For the text-containing cell, return its midpoint in (X, Y) coordinate format. 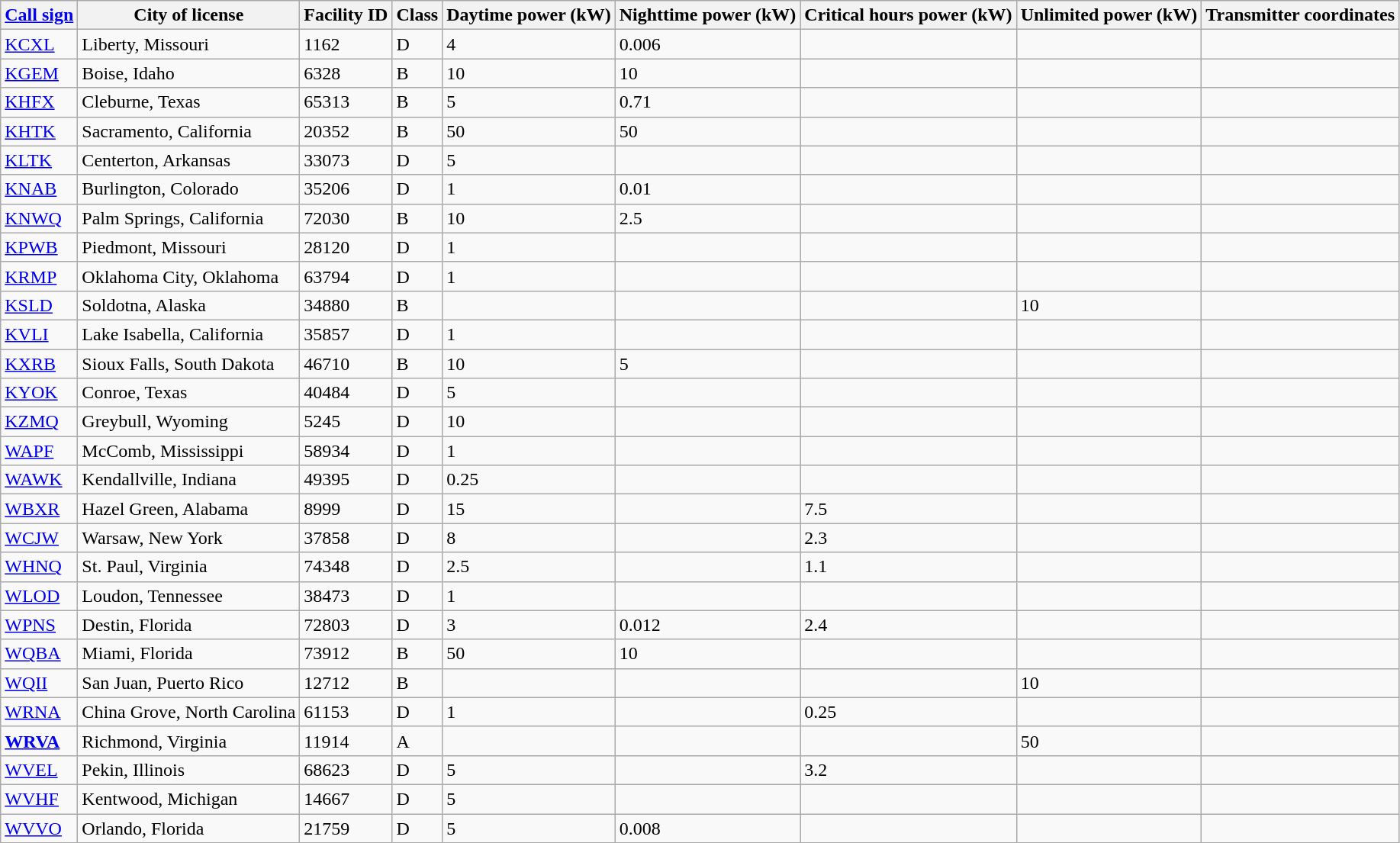
37858 (346, 538)
KNAB (40, 189)
40484 (346, 393)
KPWB (40, 247)
4 (529, 44)
Soldotna, Alaska (189, 305)
1162 (346, 44)
A (417, 741)
33073 (346, 160)
73912 (346, 654)
Call sign (40, 15)
City of license (189, 15)
Destin, Florida (189, 625)
Liberty, Missouri (189, 44)
WPNS (40, 625)
58934 (346, 451)
WLOD (40, 596)
San Juan, Puerto Rico (189, 683)
Sacramento, California (189, 131)
Burlington, Colorado (189, 189)
St. Paul, Virginia (189, 567)
15 (529, 509)
KYOK (40, 393)
8 (529, 538)
0.008 (708, 828)
35206 (346, 189)
Centerton, Arkansas (189, 160)
0.012 (708, 625)
WCJW (40, 538)
WVEL (40, 770)
2.3 (908, 538)
35857 (346, 334)
28120 (346, 247)
KZMQ (40, 422)
KNWQ (40, 218)
72030 (346, 218)
WRNA (40, 712)
WHNQ (40, 567)
KHFX (40, 102)
WBXR (40, 509)
WQII (40, 683)
2.4 (908, 625)
WAWK (40, 480)
KXRB (40, 364)
61153 (346, 712)
72803 (346, 625)
Boise, Idaho (189, 73)
Cleburne, Texas (189, 102)
46710 (346, 364)
Unlimited power (kW) (1109, 15)
Critical hours power (kW) (908, 15)
Sioux Falls, South Dakota (189, 364)
China Grove, North Carolina (189, 712)
Class (417, 15)
Greybull, Wyoming (189, 422)
6328 (346, 73)
KRMP (40, 276)
KSLD (40, 305)
68623 (346, 770)
Lake Isabella, California (189, 334)
21759 (346, 828)
Warsaw, New York (189, 538)
34880 (346, 305)
Piedmont, Missouri (189, 247)
20352 (346, 131)
1.1 (908, 567)
KCXL (40, 44)
7.5 (908, 509)
8999 (346, 509)
Daytime power (kW) (529, 15)
74348 (346, 567)
0.71 (708, 102)
KLTK (40, 160)
3 (529, 625)
Nighttime power (kW) (708, 15)
Loudon, Tennessee (189, 596)
KHTK (40, 131)
Facility ID (346, 15)
Miami, Florida (189, 654)
Oklahoma City, Oklahoma (189, 276)
Hazel Green, Alabama (189, 509)
WQBA (40, 654)
KGEM (40, 73)
Transmitter coordinates (1300, 15)
WAPF (40, 451)
Pekin, Illinois (189, 770)
0.006 (708, 44)
Kendallville, Indiana (189, 480)
38473 (346, 596)
65313 (346, 102)
3.2 (908, 770)
McComb, Mississippi (189, 451)
49395 (346, 480)
12712 (346, 683)
WVVO (40, 828)
Orlando, Florida (189, 828)
14667 (346, 799)
5245 (346, 422)
Palm Springs, California (189, 218)
Conroe, Texas (189, 393)
KVLI (40, 334)
WVHF (40, 799)
11914 (346, 741)
Richmond, Virginia (189, 741)
63794 (346, 276)
WRVA (40, 741)
Kentwood, Michigan (189, 799)
0.01 (708, 189)
